Scan for the cell matching the given text and deliver its [x, y] coordinate at center. 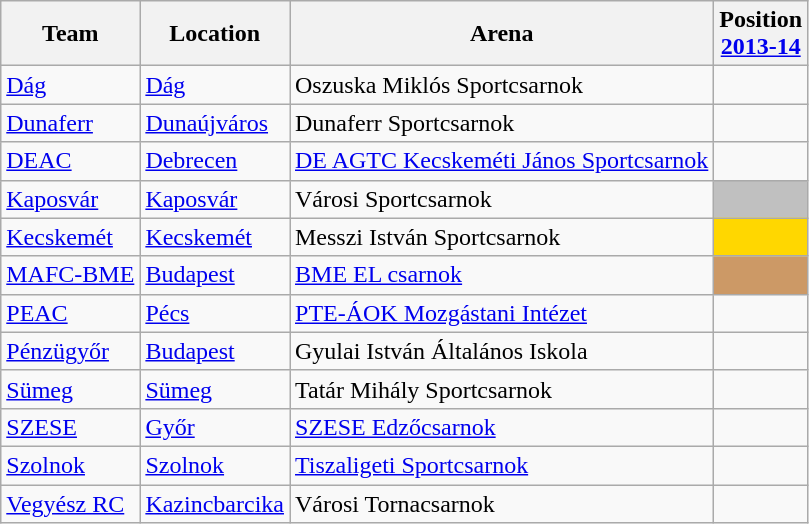
Position2013-14 [761, 34]
PEAC [70, 313]
Kazincbarcika [215, 503]
DE AGTC Kecskeméti János Sportcsarnok [502, 161]
Pénzügyőr [70, 351]
Dunaújváros [215, 123]
Vegyész RC [70, 503]
SZESE [70, 427]
Tiszaligeti Sportcsarnok [502, 465]
Dunaferr Sportcsarnok [502, 123]
Dunaferr [70, 123]
Pécs [215, 313]
Városi Sportcsarnok [502, 199]
Team [70, 34]
Debrecen [215, 161]
Oszuska Miklós Sportcsarnok [502, 85]
Messzi István Sportcsarnok [502, 237]
Városi Tornacsarnok [502, 503]
Gyulai István Általános Iskola [502, 351]
PTE-ÁOK Mozgástani Intézet [502, 313]
MAFC-BME [70, 275]
Győr [215, 427]
Location [215, 34]
DEAC [70, 161]
Tatár Mihály Sportcsarnok [502, 389]
SZESE Edzőcsarnok [502, 427]
BME EL csarnok [502, 275]
Arena [502, 34]
